Find where the given text appears and provide that cell's center as (x, y) coordinate. 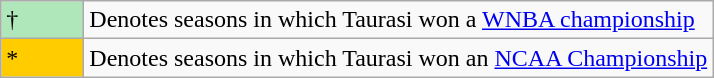
* (42, 58)
Denotes seasons in which Taurasi won a WNBA championship (398, 20)
† (42, 20)
Denotes seasons in which Taurasi won an NCAA Championship (398, 58)
